Scan for the cell matching the given text and deliver its [x, y] coordinate at center. 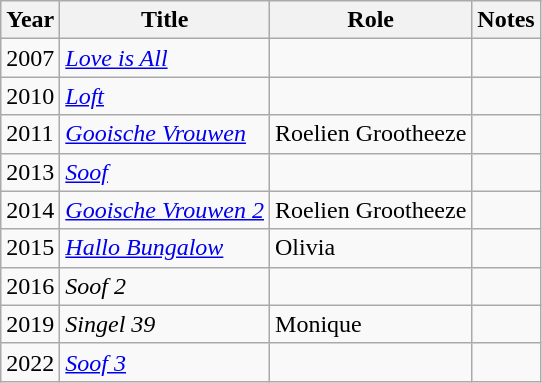
Hallo Bungalow [165, 248]
2007 [30, 58]
Singel 39 [165, 324]
Monique [371, 324]
2015 [30, 248]
2019 [30, 324]
Year [30, 20]
2011 [30, 134]
2010 [30, 96]
Gooische Vrouwen 2 [165, 210]
Title [165, 20]
Loft [165, 96]
Soof 2 [165, 286]
Gooische Vrouwen [165, 134]
Role [371, 20]
2016 [30, 286]
2013 [30, 172]
Soof 3 [165, 362]
Soof [165, 172]
Notes [506, 20]
2014 [30, 210]
2022 [30, 362]
Love is All [165, 58]
Olivia [371, 248]
